Pinpoint the cell where the given text exists, returning its (x, y) midpoint coordinate. 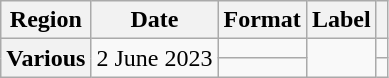
Various (46, 58)
2 June 2023 (154, 58)
Date (154, 20)
Region (46, 20)
Label (341, 20)
Format (262, 20)
